Extract the [X, Y] coordinate from the center of the cell holding the provided text.  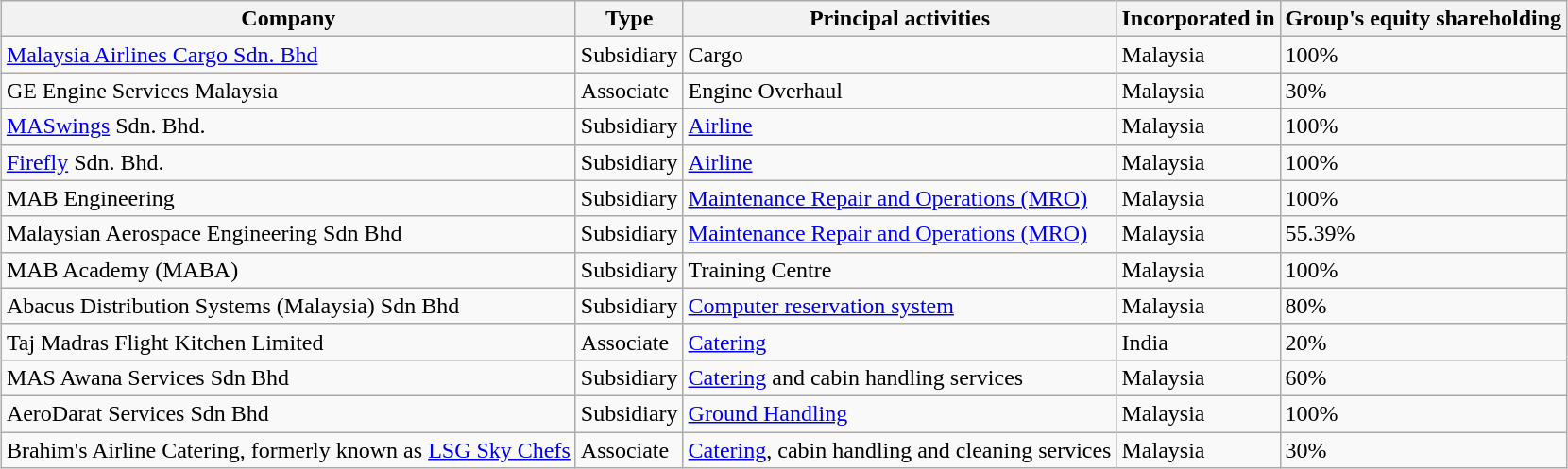
Cargo [899, 55]
Incorporated in [1198, 19]
Group's equity shareholding [1423, 19]
AeroDarat Services Sdn Bhd [288, 413]
80% [1423, 306]
55.39% [1423, 234]
Catering, cabin handling and cleaning services [899, 450]
MASwings Sdn. Bhd. [288, 126]
MAS Awana Services Sdn Bhd [288, 377]
Brahim's Airline Catering, formerly known as LSG Sky Chefs [288, 450]
Catering [899, 342]
Malaysia Airlines Cargo Sdn. Bhd [288, 55]
Abacus Distribution Systems (Malaysia) Sdn Bhd [288, 306]
Training Centre [899, 270]
Firefly Sdn. Bhd. [288, 162]
Computer reservation system [899, 306]
MAB Academy (MABA) [288, 270]
60% [1423, 377]
GE Engine Services Malaysia [288, 91]
Engine Overhaul [899, 91]
20% [1423, 342]
Company [288, 19]
Taj Madras Flight Kitchen Limited [288, 342]
MAB Engineering [288, 198]
Type [629, 19]
Principal activities [899, 19]
Malaysian Aerospace Engineering Sdn Bhd [288, 234]
Ground Handling [899, 413]
Catering and cabin handling services [899, 377]
India [1198, 342]
